Return the [x, y] coordinate for the center point of the cell that contains the specified text.  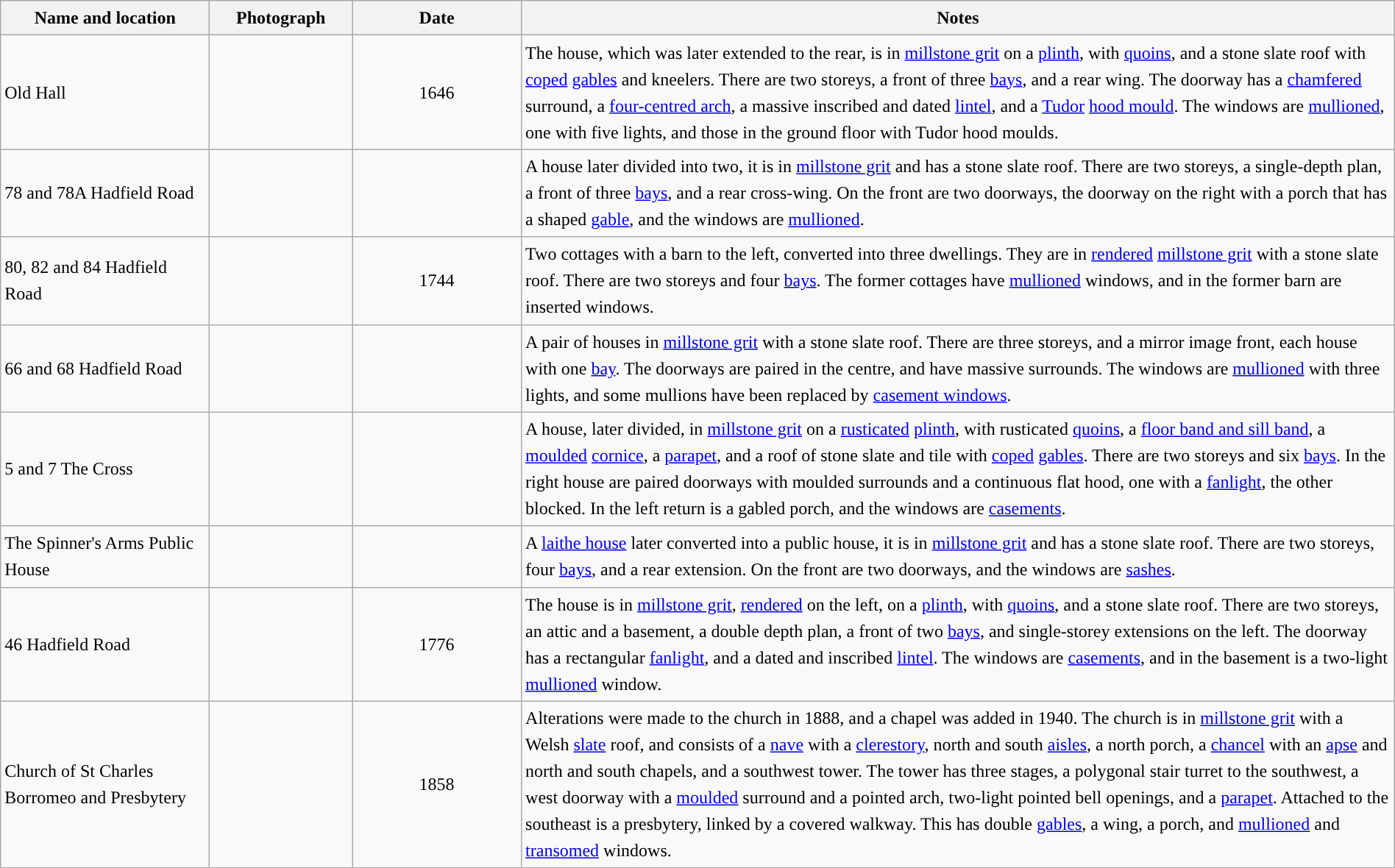
Photograph [281, 18]
1744 [437, 281]
Notes [958, 18]
46 Hadfield Road [105, 644]
5 and 7 The Cross [105, 469]
1858 [437, 784]
78 and 78A Hadfield Road [105, 193]
80, 82 and 84 Hadfield Road [105, 281]
1646 [437, 93]
Old Hall [105, 93]
Name and location [105, 18]
66 and 68 Hadfield Road [105, 368]
1776 [437, 644]
The Spinner's Arms Public House [105, 556]
Date [437, 18]
Church of St Charles Borromeo and Presbytery [105, 784]
